Output the [X, Y] coordinate of the center of the cell containing the given text.  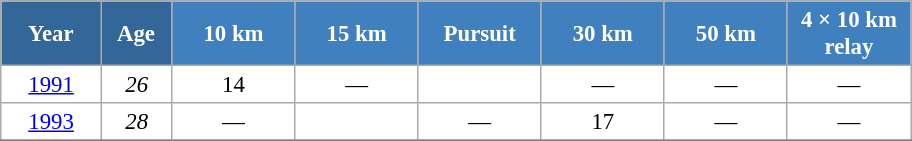
Year [52, 34]
30 km [602, 34]
1991 [52, 85]
Pursuit [480, 34]
50 km [726, 34]
17 [602, 122]
1993 [52, 122]
4 × 10 km relay [848, 34]
26 [136, 85]
28 [136, 122]
Age [136, 34]
14 [234, 85]
10 km [234, 34]
15 km [356, 34]
